Scan for the cell matching the given text and deliver its (X, Y) coordinate at center. 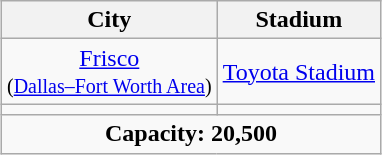
Capacity: 20,500 (190, 134)
Toyota Stadium (298, 72)
Stadium (298, 20)
Frisco (Dallas–Fort Worth Area) (109, 72)
City (109, 20)
